For the text-containing cell, return its midpoint in [X, Y] coordinate format. 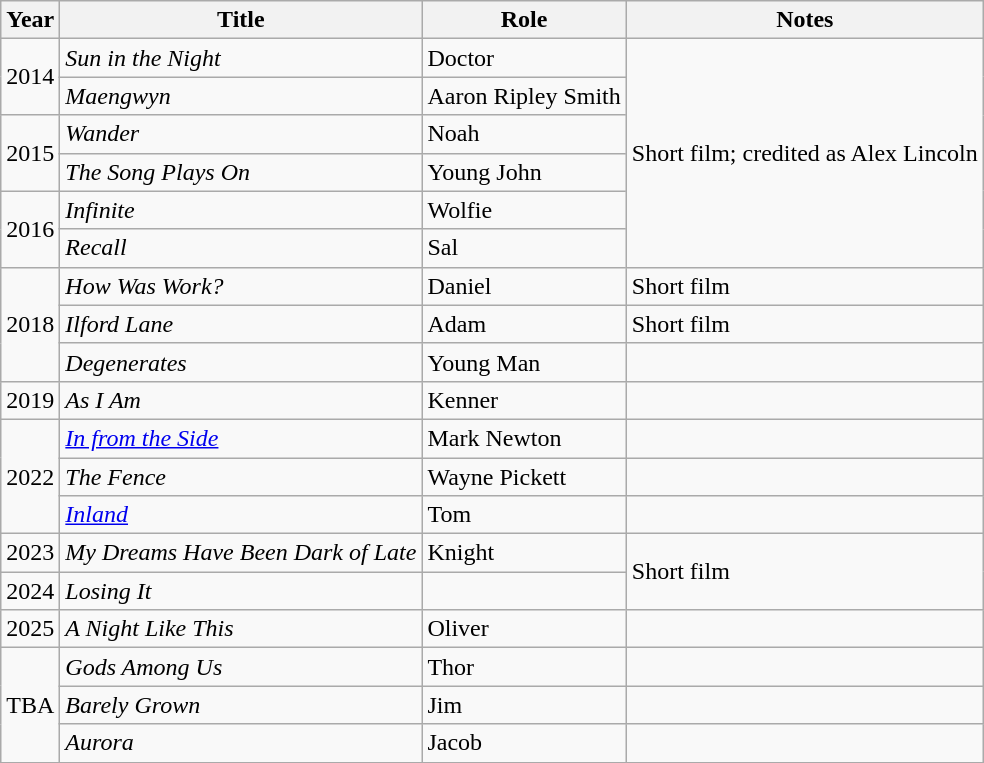
Oliver [524, 629]
Young Man [524, 362]
Kenner [524, 400]
The Fence [241, 477]
Mark Newton [524, 438]
Tom [524, 515]
Losing It [241, 591]
Role [524, 20]
2016 [30, 229]
Aurora [241, 743]
Sal [524, 248]
Short film; credited as Alex Lincoln [804, 153]
Thor [524, 667]
2024 [30, 591]
Sun in the Night [241, 58]
Young John [524, 172]
Knight [524, 553]
Ilford Lane [241, 324]
Daniel [524, 286]
As I Am [241, 400]
How Was Work? [241, 286]
The Song Plays On [241, 172]
Doctor [524, 58]
Recall [241, 248]
Inland [241, 515]
Wander [241, 134]
My Dreams Have Been Dark of Late [241, 553]
In from the Side [241, 438]
Noah [524, 134]
2022 [30, 476]
Aaron Ripley Smith [524, 96]
A Night Like This [241, 629]
Wayne Pickett [524, 477]
Wolfie [524, 210]
Infinite [241, 210]
Year [30, 20]
Title [241, 20]
Maengwyn [241, 96]
2018 [30, 324]
TBA [30, 705]
2015 [30, 153]
Adam [524, 324]
2014 [30, 77]
2023 [30, 553]
Degenerates [241, 362]
2019 [30, 400]
2025 [30, 629]
Jacob [524, 743]
Gods Among Us [241, 667]
Barely Grown [241, 705]
Notes [804, 20]
Jim [524, 705]
